For the text-containing cell, return its midpoint in [X, Y] coordinate format. 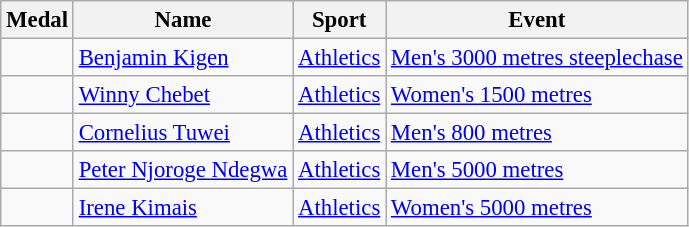
Event [538, 20]
Winny Chebet [182, 95]
Name [182, 20]
Men's 5000 metres [538, 170]
Men's 3000 metres steeplechase [538, 58]
Benjamin Kigen [182, 58]
Medal [38, 20]
Cornelius Tuwei [182, 133]
Women's 5000 metres [538, 208]
Women's 1500 metres [538, 95]
Sport [340, 20]
Irene Kimais [182, 208]
Men's 800 metres [538, 133]
Peter Njoroge Ndegwa [182, 170]
